Identify which cell holds the provided text, then report its [x, y] central coordinate. 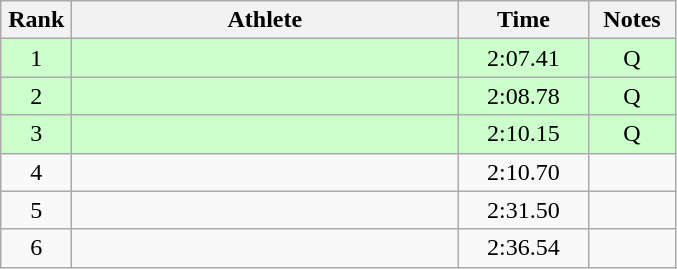
2:36.54 [524, 248]
2:07.41 [524, 58]
4 [36, 172]
Athlete [265, 20]
2:10.70 [524, 172]
Rank [36, 20]
2 [36, 96]
Notes [632, 20]
2:31.50 [524, 210]
5 [36, 210]
1 [36, 58]
2:10.15 [524, 134]
3 [36, 134]
Time [524, 20]
6 [36, 248]
2:08.78 [524, 96]
